Detect which cell encompasses the target text, then output its (X, Y) center coordinate. 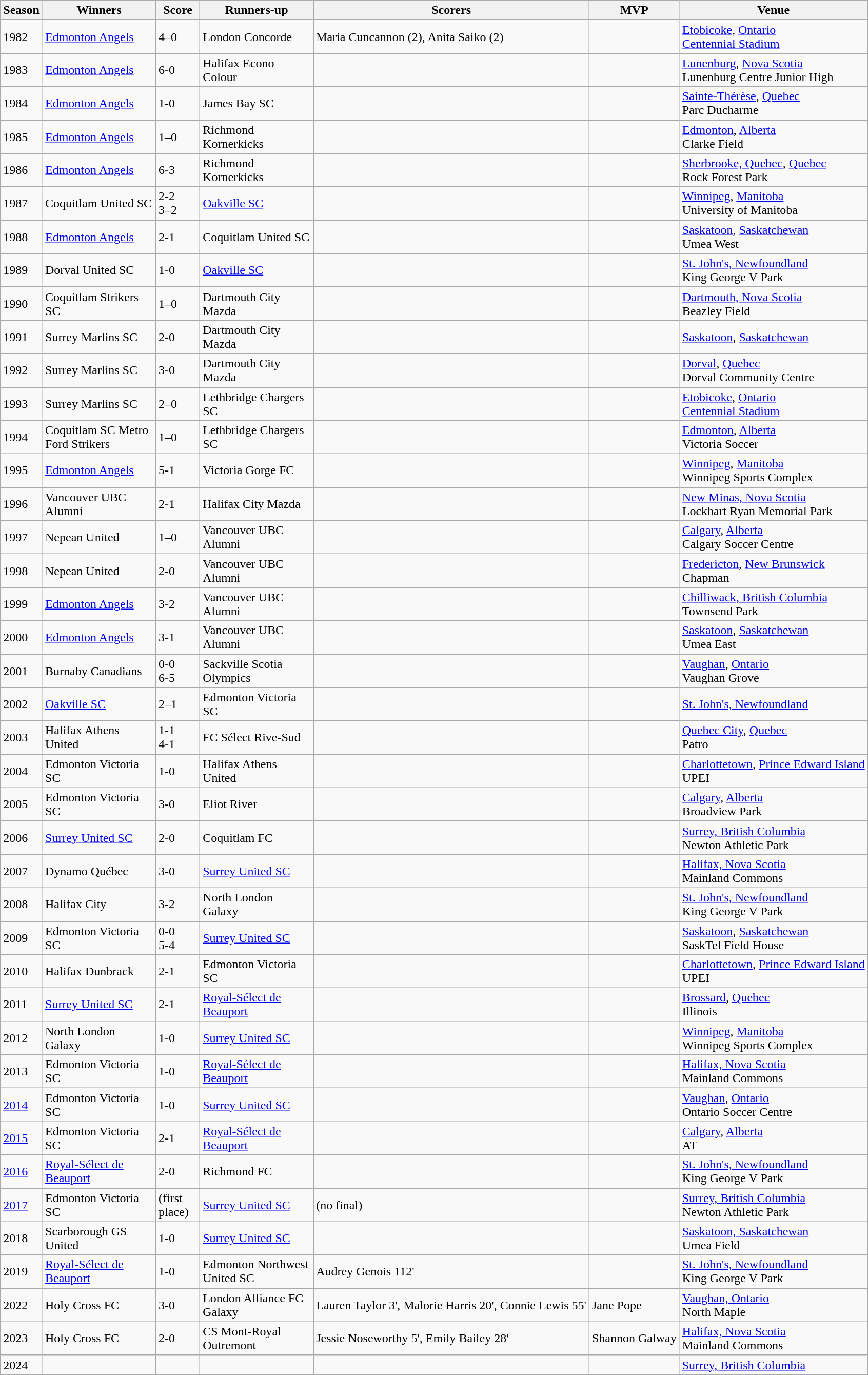
MVP (634, 10)
Shannon Galway (634, 1338)
2011 (22, 1005)
London Concorde (257, 37)
Richmond FC (257, 1172)
2018 (22, 1239)
Maria Cuncannon (2), Anita Saiko (2) (451, 37)
Vaughan, OntarioNorth Maple (774, 1305)
(no final) (451, 1205)
2013 (22, 1071)
Saskatoon, SaskatchewanUmea Field (774, 1239)
Dorval, QuebecDorval Community Centre (774, 370)
Coquitlam FC (257, 837)
2009 (22, 938)
New Minas, Nova ScotiaLockhart Ryan Memorial Park (774, 504)
Runners-up (257, 10)
2015 (22, 1138)
Saskatoon, Saskatchewan (774, 337)
4–0 (178, 37)
Saskatoon, SaskatchewanUmea West (774, 237)
2000 (22, 637)
Venue (774, 10)
Sainte-Thérèse, QuebecParc Ducharme (774, 104)
Sackville Scotia Olympics (257, 671)
Eliot River (257, 804)
1992 (22, 370)
Victoria Gorge FC (257, 471)
Calgary, AlbertaCalgary Soccer Centre (774, 538)
Audrey Genois 112' (451, 1271)
1986 (22, 170)
Season (22, 10)
1984 (22, 104)
Quebec City, QuebecPatro (774, 738)
1982 (22, 37)
6-0 (178, 70)
1983 (22, 70)
0-0 5-4 (178, 938)
Jane Pope (634, 1305)
Halifax City (98, 904)
2024 (22, 1365)
Halifax City Mazda (257, 504)
St. John's, Newfoundland (774, 704)
2–1 (178, 704)
Fredericton, New BrunswickChapman (774, 571)
Calgary, AlbertaAT (774, 1138)
Vaughan, OntarioOntario Soccer Centre (774, 1105)
3-1 (178, 637)
Edmonton, AlbertaClarke Field (774, 136)
Saskatoon, SaskatchewanUmea East (774, 637)
2003 (22, 738)
Saskatoon, SaskatchewanSaskTel Field House (774, 938)
Brossard, QuebecIllinois (774, 1005)
London Alliance FC Galaxy (257, 1305)
Sherbrooke, Quebec, QuebecRock Forest Park (774, 170)
2023 (22, 1338)
Lunenburg, Nova ScotiaLunenburg Centre Junior High (774, 70)
2022 (22, 1305)
Burnaby Canadians (98, 671)
Dartmouth, Nova ScotiaBeazley Field (774, 304)
2019 (22, 1271)
2012 (22, 1038)
James Bay SC (257, 104)
(first place) (178, 1205)
6-3 (178, 170)
2005 (22, 804)
1997 (22, 538)
2004 (22, 771)
1998 (22, 571)
Halifax Dunbrack (98, 972)
Edmonton Northwest United SC (257, 1271)
FC Sélect Rive-Sud (257, 738)
CS Mont-Royal Outremont (257, 1338)
2016 (22, 1172)
1987 (22, 203)
Winners (98, 10)
1995 (22, 471)
Coquitlam Strikers SC (98, 304)
0-0 6-5 (178, 671)
Coquitlam SC Metro Ford Strikers (98, 437)
2002 (22, 704)
1993 (22, 403)
2008 (22, 904)
1988 (22, 237)
2014 (22, 1105)
2010 (22, 972)
1989 (22, 270)
2007 (22, 871)
Halifax Econo Colour (257, 70)
5-1 (178, 471)
Score (178, 10)
Lauren Taylor 3', Malorie Harris 20', Connie Lewis 55' (451, 1305)
1990 (22, 304)
Dynamo Québec (98, 871)
2006 (22, 837)
2017 (22, 1205)
Calgary, AlbertaBroadview Park (774, 804)
2001 (22, 671)
Surrey, British Columbia (774, 1365)
1985 (22, 136)
1996 (22, 504)
1-1 4-1 (178, 738)
2-2 3–2 (178, 203)
1994 (22, 437)
1999 (22, 604)
Chilliwack, British ColumbiaTownsend Park (774, 604)
Jessie Noseworthy 5', Emily Bailey 28' (451, 1338)
2–0 (178, 403)
Winnipeg, ManitobaUniversity of Manitoba (774, 203)
Scarborough GS United (98, 1239)
Dorval United SC (98, 270)
1991 (22, 337)
Edmonton, AlbertaVictoria Soccer (774, 437)
Vaughan, OntarioVaughan Grove (774, 671)
Scorers (451, 10)
